Pinpoint the cell where the given text exists, returning its [x, y] midpoint coordinate. 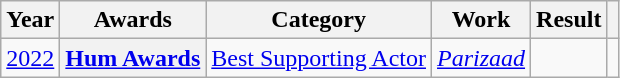
Awards [133, 20]
Result [569, 20]
Best Supporting Actor [319, 58]
Category [319, 20]
2022 [30, 58]
Year [30, 20]
Hum Awards [133, 58]
Work [482, 20]
Parizaad [482, 58]
